Return (x, y) of the center of cell containing provided text 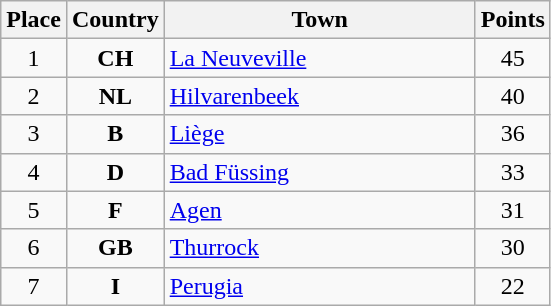
Liège (320, 134)
NL (115, 96)
31 (512, 210)
Points (512, 20)
22 (512, 286)
4 (34, 172)
B (115, 134)
7 (34, 286)
45 (512, 58)
40 (512, 96)
F (115, 210)
3 (34, 134)
Agen (320, 210)
5 (34, 210)
I (115, 286)
Perugia (320, 286)
Hilvarenbeek (320, 96)
30 (512, 248)
GB (115, 248)
1 (34, 58)
6 (34, 248)
2 (34, 96)
Bad Füssing (320, 172)
Thurrock (320, 248)
Country (115, 20)
Town (320, 20)
Place (34, 20)
D (115, 172)
33 (512, 172)
CH (115, 58)
La Neuveville (320, 58)
36 (512, 134)
